Determine the [X, Y] coordinate at the center of the cell enclosing the given text.  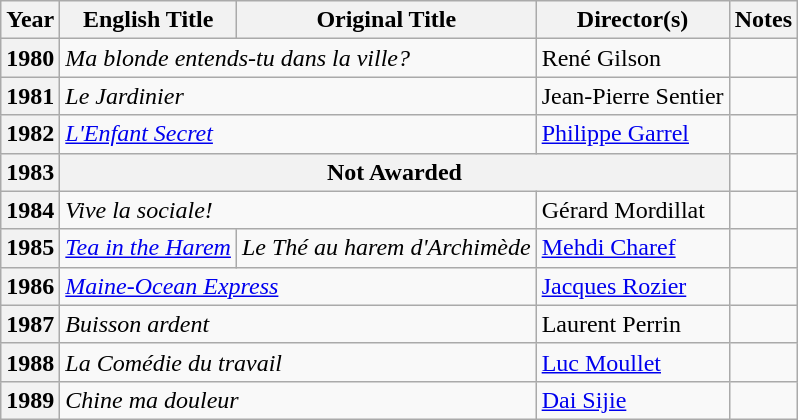
Maine-Ocean Express [298, 286]
Year [30, 20]
Notes [763, 20]
1983 [30, 172]
L'Enfant Secret [298, 134]
1982 [30, 134]
Le Jardinier [298, 96]
Buisson ardent [298, 324]
1984 [30, 210]
Le Thé au harem d'Archimède [386, 248]
Mehdi Charef [632, 248]
Gérard Mordillat [632, 210]
Dai Sijie [632, 400]
Jacques Rozier [632, 286]
Ma blonde entends-tu dans la ville? [298, 58]
1981 [30, 96]
Vive la sociale! [298, 210]
1987 [30, 324]
La Comédie du travail [298, 362]
Jean-Pierre Sentier [632, 96]
Luc Moullet [632, 362]
1986 [30, 286]
Not Awarded [394, 172]
Philippe Garrel [632, 134]
Chine ma douleur [298, 400]
Original Title [386, 20]
Laurent Perrin [632, 324]
1985 [30, 248]
English Title [148, 20]
1988 [30, 362]
1989 [30, 400]
René Gilson [632, 58]
Tea in the Harem [148, 248]
1980 [30, 58]
Director(s) [632, 20]
